Find where the given text appears and provide that cell's center as [X, Y] coordinate. 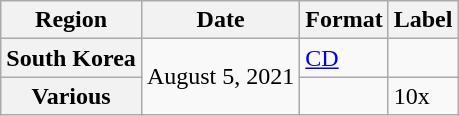
Various [72, 96]
Region [72, 20]
August 5, 2021 [220, 77]
10x [423, 96]
Date [220, 20]
Label [423, 20]
CD [344, 58]
South Korea [72, 58]
Format [344, 20]
